Identify which cell holds the provided text, then report its (x, y) central coordinate. 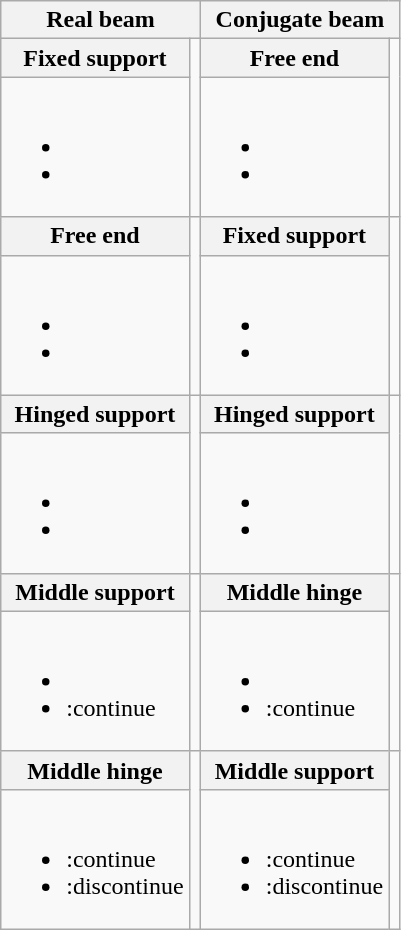
Conjugate beam (300, 20)
Real beam (100, 20)
